Search for the cell housing the specified text and yield its [X, Y] center coordinate. 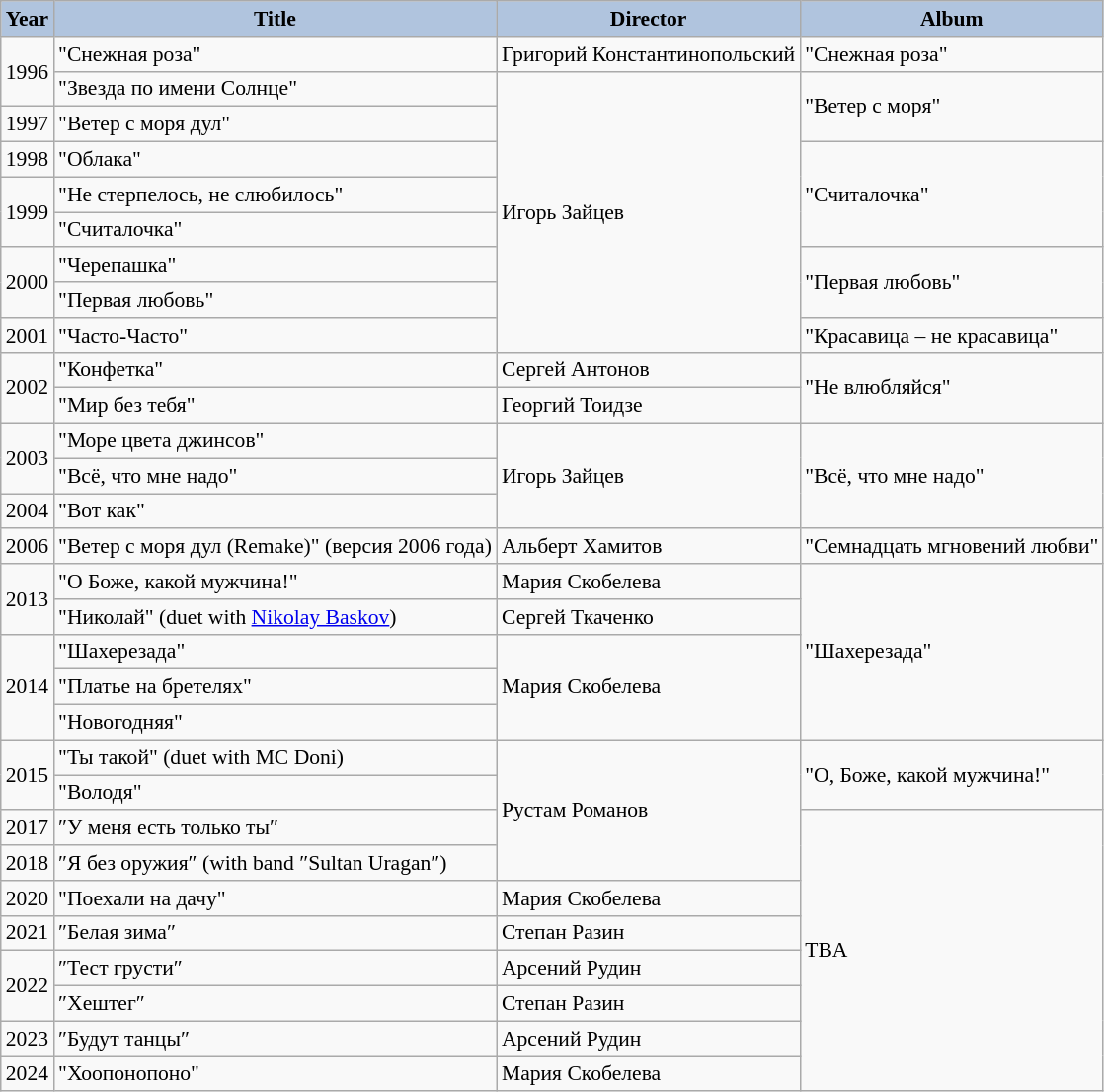
2004 [28, 511]
2024 [28, 1074]
2013 [28, 598]
"Володя" [275, 793]
"Облака" [275, 160]
2000 [28, 282]
Title [275, 19]
2022 [28, 985]
″Белая зима″ [275, 933]
1996 [28, 71]
2018 [28, 863]
Year [28, 19]
″У меня есть только ты″ [275, 828]
"Ты такой" (duet with MC Doni) [275, 757]
"О Боже, какой мужчина!" [275, 582]
2015 [28, 774]
1999 [28, 211]
2017 [28, 828]
"Мир без тебя" [275, 406]
"Не влюбляйся" [952, 387]
"Вот как" [275, 511]
"Николай" (duet with Nikolay Baskov) [275, 617]
2014 [28, 687]
"Ветер с моря дул" [275, 124]
2021 [28, 933]
"Часто-Часто" [275, 336]
"Семнадцать мгновений любви" [952, 547]
2020 [28, 898]
Рустам Романов [648, 810]
1997 [28, 124]
"Платье на бретелях" [275, 687]
″Тест грусти″ [275, 969]
"Хоопонопоно" [275, 1074]
Director [648, 19]
TBA [952, 952]
"Новогодняя" [275, 723]
"Ветер с моря" [952, 107]
"Черепашка" [275, 266]
"Звезда по имени Солнце" [275, 89]
"Красавица – не красавица" [952, 336]
″Будут танцы″ [275, 1039]
2023 [28, 1039]
1998 [28, 160]
Сергей Антонов [648, 370]
"Ветер с моря дул (Remake)" (версия 2006 года) [275, 547]
2001 [28, 336]
Album [952, 19]
"Конфетка" [275, 370]
″Я без оружия″ (with band ″Sultan Uragan″) [275, 863]
Георгий Тоидзе [648, 406]
2006 [28, 547]
Григорий Константинопольский [648, 54]
"О, Боже, какой мужчина!" [952, 774]
2002 [28, 387]
Сергей Ткаченко [648, 617]
2003 [28, 458]
Альберт Хамитов [648, 547]
"Поехали на дачу" [275, 898]
″Хештег″ [275, 1004]
"Не стерпелось, не слюбилось" [275, 195]
"Море цвета джинсов" [275, 441]
